Capture the cell that displays the provided text and extract its [x, y] central coordinate. 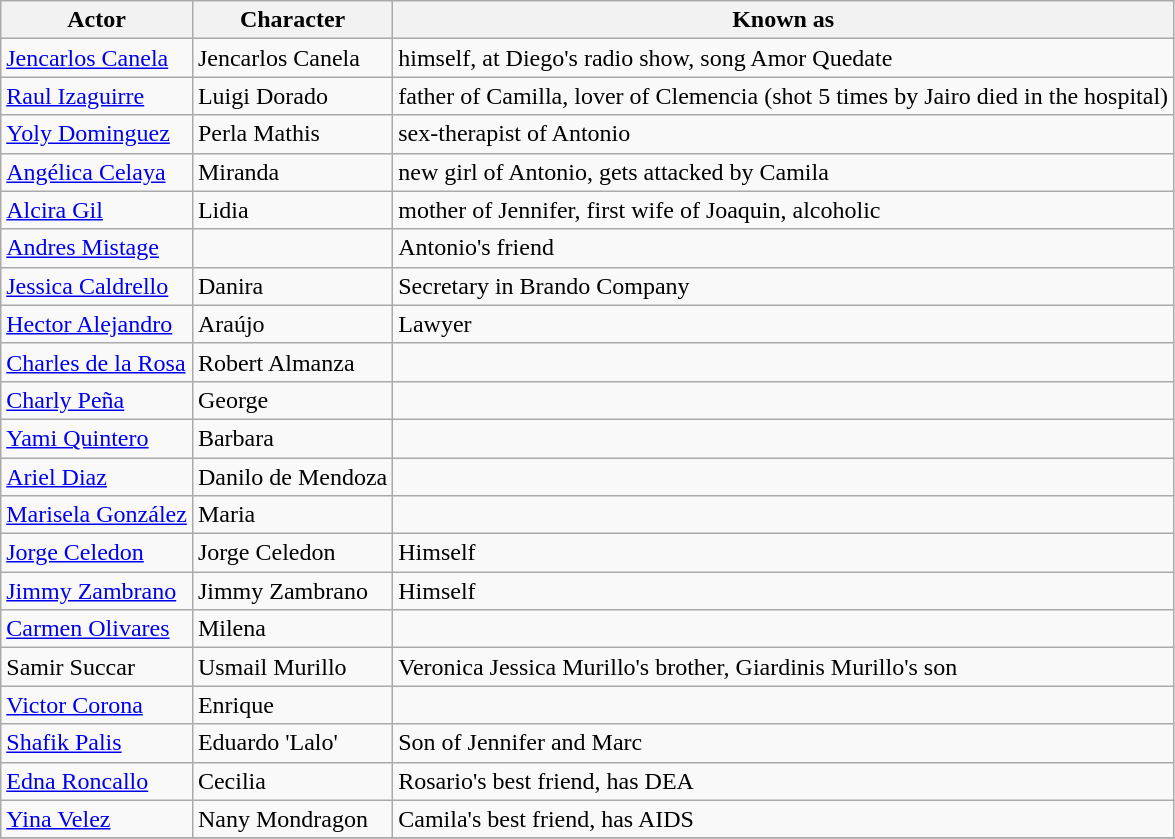
Known as [784, 20]
Victor Corona [97, 705]
father of Camilla, lover of Clemencia (shot 5 times by Jairo died in the hospital) [784, 96]
Hector Alejandro [97, 324]
Yoly Dominguez [97, 134]
Carmen Olivares [97, 629]
Danira [292, 286]
Charles de la Rosa [97, 362]
Perla Mathis [292, 134]
Edna Roncallo [97, 781]
Veronica Jessica Murillo's brother, Giardinis Murillo's son [784, 667]
Milena [292, 629]
Barbara [292, 438]
Raul Izaguirre [97, 96]
Character [292, 20]
Shafik Palis [97, 743]
Lawyer [784, 324]
Yina Velez [97, 819]
Samir Succar [97, 667]
Charly Peña [97, 400]
Actor [97, 20]
Ariel Diaz [97, 477]
Rosario's best friend, has DEA [784, 781]
sex-therapist of Antonio [784, 134]
Yami Quintero [97, 438]
Danilo de Mendoza [292, 477]
Alcira Gil [97, 210]
Camila's best friend, has AIDS [784, 819]
Andres Mistage [97, 248]
George [292, 400]
Nany Mondragon [292, 819]
Antonio's friend [784, 248]
Robert Almanza [292, 362]
mother of Jennifer, first wife of Joaquin, alcoholic [784, 210]
Miranda [292, 172]
Lidia [292, 210]
Luigi Dorado [292, 96]
Angélica Celaya [97, 172]
Araújo [292, 324]
Cecilia [292, 781]
Son of Jennifer and Marc [784, 743]
Secretary in Brando Company [784, 286]
Marisela González [97, 515]
himself, at Diego's radio show, song Amor Quedate [784, 58]
Eduardo 'Lalo' [292, 743]
Enrique [292, 705]
Usmail Murillo [292, 667]
Jessica Caldrello [97, 286]
Maria [292, 515]
new girl of Antonio, gets attacked by Camila [784, 172]
